Locate the cell with the specified text and output its (X, Y) center coordinate. 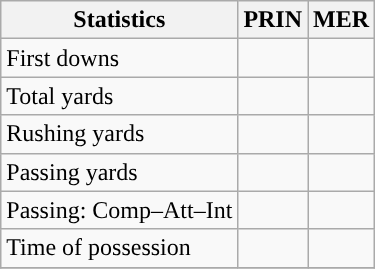
Passing: Comp–Att–Int (120, 210)
Rushing yards (120, 134)
Total yards (120, 96)
Statistics (120, 20)
Time of possession (120, 248)
PRIN (273, 20)
MER (342, 20)
First downs (120, 58)
Passing yards (120, 172)
